Capture the cell that displays the provided text and extract its (x, y) central coordinate. 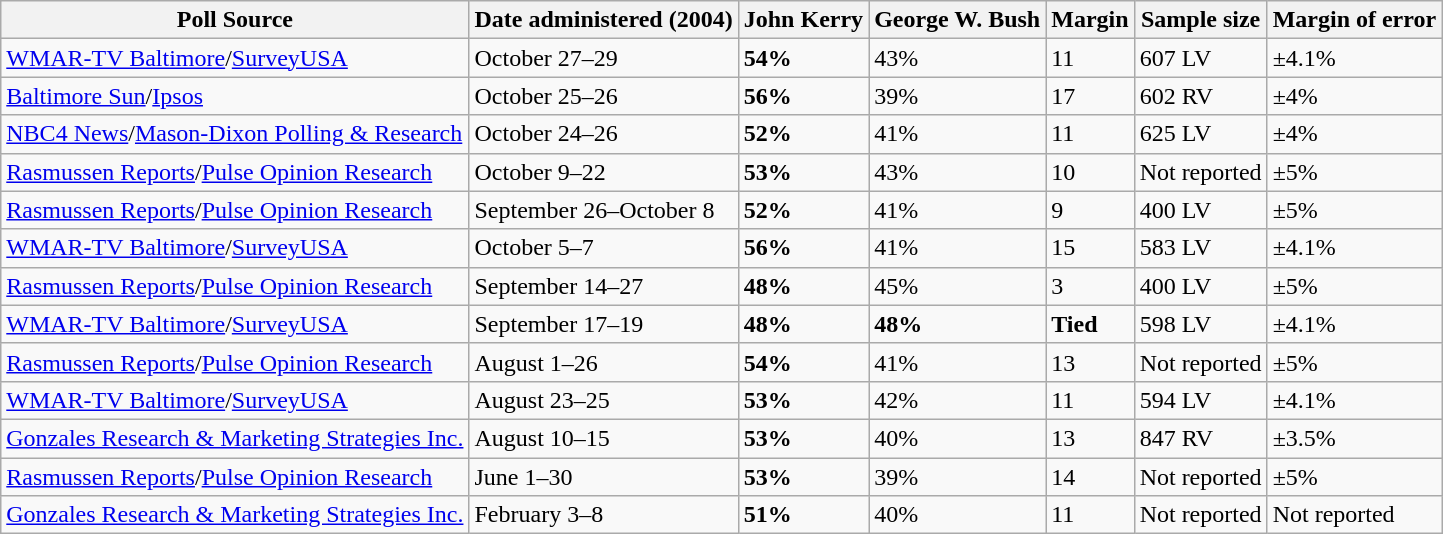
Tied (1090, 324)
October 24–26 (604, 134)
John Kerry (803, 20)
Margin (1090, 20)
October 5–7 (604, 248)
15 (1090, 248)
3 (1090, 286)
17 (1090, 96)
602 RV (1200, 96)
594 LV (1200, 400)
625 LV (1200, 134)
847 RV (1200, 438)
±3.5% (1354, 438)
Date administered (2004) (604, 20)
June 1–30 (604, 477)
October 25–26 (604, 96)
583 LV (1200, 248)
Sample size (1200, 20)
September 17–19 (604, 324)
9 (1090, 210)
August 23–25 (604, 400)
598 LV (1200, 324)
September 14–27 (604, 286)
August 10–15 (604, 438)
45% (958, 286)
Baltimore Sun/Ipsos (235, 96)
10 (1090, 172)
October 9–22 (604, 172)
607 LV (1200, 58)
Poll Source (235, 20)
September 26–October 8 (604, 210)
August 1–26 (604, 362)
51% (803, 515)
George W. Bush (958, 20)
October 27–29 (604, 58)
February 3–8 (604, 515)
14 (1090, 477)
42% (958, 400)
NBC4 News/Mason-Dixon Polling & Research (235, 134)
Margin of error (1354, 20)
